Determine the (x, y) coordinate at the center of the cell enclosing the given text.  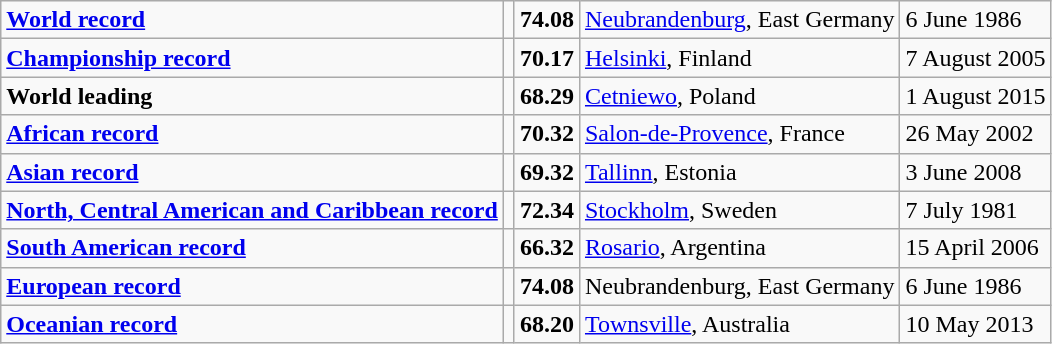
72.34 (546, 210)
North, Central American and Caribbean record (252, 210)
1 August 2015 (976, 96)
World leading (252, 96)
Stockholm, Sweden (740, 210)
Tallinn, Estonia (740, 172)
69.32 (546, 172)
66.32 (546, 248)
South American record (252, 248)
70.17 (546, 58)
15 April 2006 (976, 248)
3 June 2008 (976, 172)
Helsinki, Finland (740, 58)
European record (252, 286)
African record (252, 134)
Oceanian record (252, 324)
26 May 2002 (976, 134)
70.32 (546, 134)
68.29 (546, 96)
10 May 2013 (976, 324)
World record (252, 20)
Rosario, Argentina (740, 248)
68.20 (546, 324)
Townsville, Australia (740, 324)
7 July 1981 (976, 210)
Cetniewo, Poland (740, 96)
Salon-de-Provence, France (740, 134)
Asian record (252, 172)
7 August 2005 (976, 58)
Championship record (252, 58)
